For the text-containing cell, return its midpoint in [x, y] coordinate format. 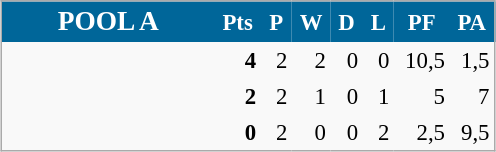
POOL A [108, 22]
10,5 [422, 60]
Pts [238, 22]
7 [472, 96]
9,5 [472, 132]
D [346, 22]
PF [422, 22]
L [378, 22]
PA [472, 22]
4 [238, 60]
P [276, 22]
5 [422, 96]
2,5 [422, 132]
1,5 [472, 60]
W [311, 22]
